Search for the cell housing the specified text and yield its [x, y] center coordinate. 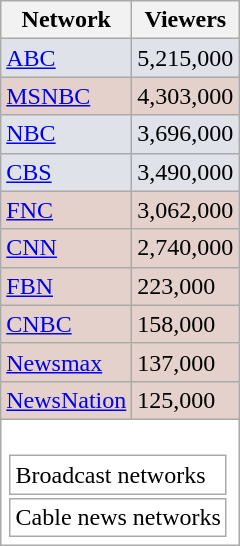
2,740,000 [186, 248]
5,215,000 [186, 58]
Network [66, 20]
125,000 [186, 400]
4,303,000 [186, 96]
MSNBC [66, 96]
FNC [66, 210]
NewsNation [66, 400]
3,696,000 [186, 134]
Cable news networks [118, 518]
137,000 [186, 362]
158,000 [186, 324]
CNBC [66, 324]
Newsmax [66, 362]
NBC [66, 134]
223,000 [186, 286]
3,490,000 [186, 172]
CBS [66, 172]
Broadcast networks Cable news networks [120, 482]
Viewers [186, 20]
ABC [66, 58]
Broadcast networks [118, 475]
3,062,000 [186, 210]
FBN [66, 286]
CNN [66, 248]
